Capture the cell that displays the provided text and extract its (X, Y) central coordinate. 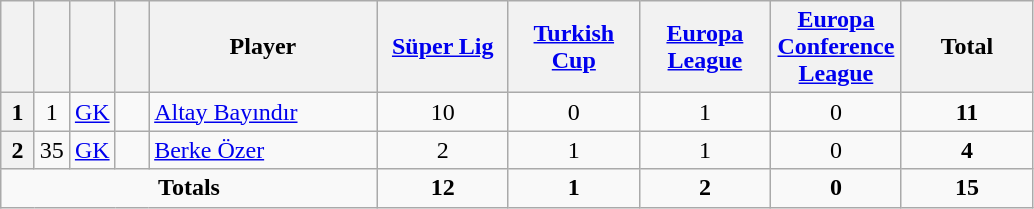
15 (966, 188)
12 (442, 188)
10 (442, 112)
Berke Özer (264, 150)
35 (52, 150)
Totals (189, 188)
Europa League (704, 47)
Altay Bayındır (264, 112)
Total (966, 47)
4 (966, 150)
Player (264, 47)
Turkish Cup (574, 47)
Europa Conference League (836, 47)
Süper Lig (442, 47)
11 (966, 112)
